Provide the [x, y] coordinate of the cell's center where the given text is located.  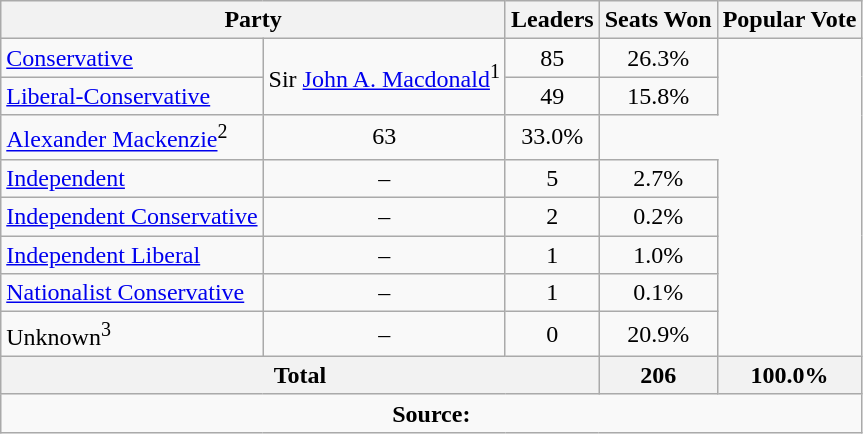
15.8% [658, 96]
Conservative [132, 58]
33.0% [552, 138]
Unknown3 [132, 334]
Independent [132, 178]
85 [552, 58]
1.0% [658, 255]
Leaders [552, 20]
Source: [432, 413]
Party [254, 20]
0 [552, 334]
0.2% [658, 217]
5 [552, 178]
100.0% [790, 375]
63 [384, 138]
Independent Liberal [132, 255]
Sir John A. Macdonald1 [384, 77]
Nationalist Conservative [132, 293]
Total [300, 375]
Alexander Mackenzie2 [132, 138]
Independent Conservative [132, 217]
Seats Won [658, 20]
2 [552, 217]
Popular Vote [790, 20]
Liberal-Conservative [132, 96]
206 [658, 375]
26.3% [658, 58]
0.1% [658, 293]
49 [552, 96]
2.7% [658, 178]
20.9% [658, 334]
